Scan for the cell matching the given text and deliver its (X, Y) coordinate at center. 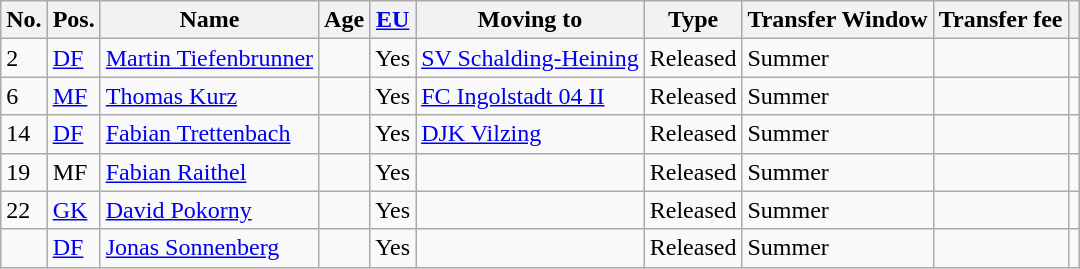
Transfer fee (1000, 20)
GK (74, 210)
Jonas Sonnenberg (209, 248)
22 (24, 210)
Moving to (530, 20)
EU (393, 20)
19 (24, 172)
FC Ingolstadt 04 II (530, 96)
DJK Vilzing (530, 134)
No. (24, 20)
Name (209, 20)
Fabian Trettenbach (209, 134)
Thomas Kurz (209, 96)
2 (24, 58)
14 (24, 134)
David Pokorny (209, 210)
Type (693, 20)
Age (344, 20)
Transfer Window (838, 20)
Pos. (74, 20)
6 (24, 96)
Fabian Raithel (209, 172)
SV Schalding-Heining (530, 58)
Martin Tiefenbrunner (209, 58)
